Find where the given text appears and provide that cell's center as [X, Y] coordinate. 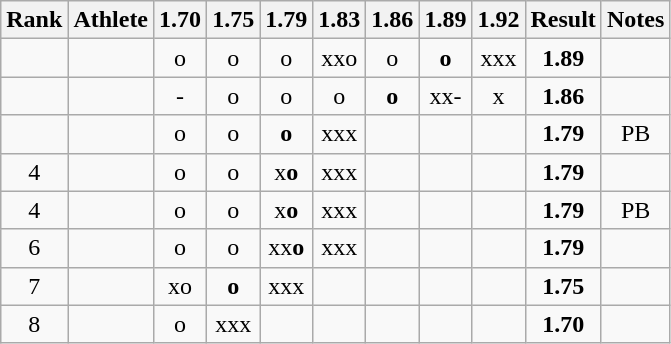
6 [34, 248]
7 [34, 286]
- [180, 96]
Result [563, 20]
Notes [635, 20]
1.92 [498, 20]
1.83 [340, 20]
xx- [446, 96]
x [498, 96]
8 [34, 324]
Rank [34, 20]
Athlete [111, 20]
